Return the [x, y] coordinate for the center point of the cell that contains the specified text.  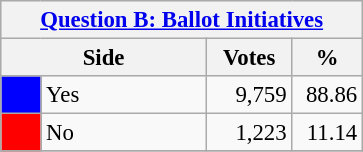
88.86 [328, 95]
Question B: Ballot Initiatives [182, 20]
No [124, 133]
% [328, 58]
11.14 [328, 133]
1,223 [249, 133]
Votes [249, 58]
9,759 [249, 95]
Yes [124, 95]
Side [104, 58]
